Return the (x, y) coordinate for the center point of the cell that contains the specified text.  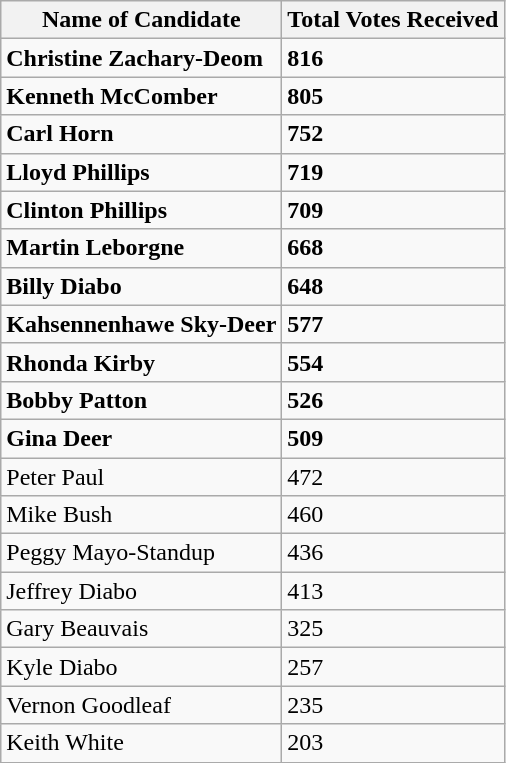
413 (393, 591)
709 (393, 210)
554 (393, 362)
752 (393, 134)
Kenneth McComber (142, 96)
257 (393, 667)
Bobby Patton (142, 400)
203 (393, 743)
Vernon Goodleaf (142, 705)
460 (393, 515)
Total Votes Received (393, 20)
472 (393, 477)
Carl Horn (142, 134)
Christine Zachary-Deom (142, 58)
Peter Paul (142, 477)
509 (393, 438)
Mike Bush (142, 515)
Rhonda Kirby (142, 362)
Jeffrey Diabo (142, 591)
Gary Beauvais (142, 629)
577 (393, 324)
Name of Candidate (142, 20)
Clinton Phillips (142, 210)
805 (393, 96)
Keith White (142, 743)
235 (393, 705)
526 (393, 400)
648 (393, 286)
Kyle Diabo (142, 667)
Billy Diabo (142, 286)
668 (393, 248)
Lloyd Phillips (142, 172)
Kahsennenhawe Sky-Deer (142, 324)
816 (393, 58)
325 (393, 629)
Gina Deer (142, 438)
436 (393, 553)
719 (393, 172)
Peggy Mayo-Standup (142, 553)
Martin Leborgne (142, 248)
